For the text-containing cell, return its midpoint in [X, Y] coordinate format. 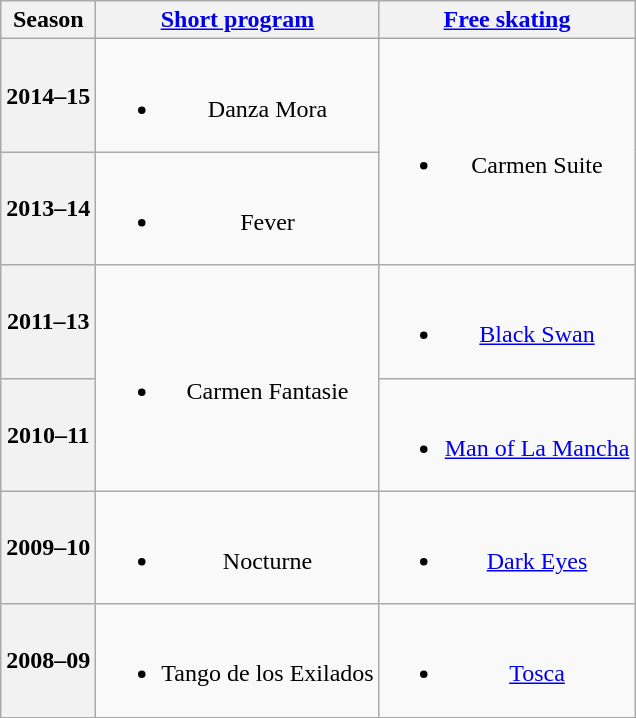
Tosca [507, 660]
Nocturne [238, 548]
Danza Mora [238, 96]
Tango de los Exilados [238, 660]
Short program [238, 20]
Carmen Suite [507, 152]
Dark Eyes [507, 548]
2010–11 [48, 434]
Fever [238, 208]
Season [48, 20]
2009–10 [48, 548]
Carmen Fantasie [238, 378]
2013–14 [48, 208]
Man of La Mancha [507, 434]
2008–09 [48, 660]
2014–15 [48, 96]
2011–13 [48, 322]
Free skating [507, 20]
Black Swan [507, 322]
